Capture the cell that displays the provided text and extract its (x, y) central coordinate. 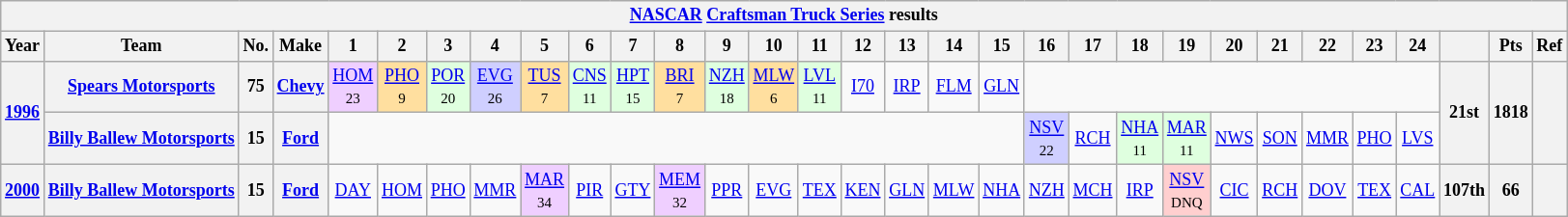
1818 (1511, 112)
13 (907, 46)
CIC (1235, 190)
9 (727, 46)
DAY (354, 190)
BRI7 (680, 87)
MLW6 (773, 87)
POR20 (448, 87)
LVL11 (819, 87)
14 (953, 46)
MCH (1093, 190)
SON (1280, 139)
Ref (1550, 46)
Spears Motorsports (141, 87)
21st (1465, 112)
I70 (863, 87)
Chevy (300, 87)
17 (1093, 46)
HPT15 (633, 87)
10 (773, 46)
LVS (1418, 139)
12 (863, 46)
NSV22 (1046, 139)
NSVDNQ (1187, 190)
23 (1374, 46)
MAR34 (545, 190)
1 (354, 46)
1996 (23, 112)
EVG (773, 190)
PIR (589, 190)
KEN (863, 190)
GTY (633, 190)
107th (1465, 190)
CAL (1418, 190)
HOM23 (354, 87)
CNS11 (589, 87)
NASCAR Craftsman Truck Series results (784, 15)
NHA11 (1140, 139)
MLW (953, 190)
2 (402, 46)
7 (633, 46)
75 (255, 87)
19 (1187, 46)
No. (255, 46)
MEM32 (680, 190)
20 (1235, 46)
16 (1046, 46)
2000 (23, 190)
Make (300, 46)
EVG26 (495, 87)
6 (589, 46)
PPR (727, 190)
Year (23, 46)
66 (1511, 190)
NHA (1002, 190)
NZH (1046, 190)
18 (1140, 46)
NZH18 (727, 87)
Team (141, 46)
24 (1418, 46)
3 (448, 46)
5 (545, 46)
TUS7 (545, 87)
Pts (1511, 46)
PHO9 (402, 87)
11 (819, 46)
8 (680, 46)
4 (495, 46)
21 (1280, 46)
DOV (1327, 190)
HOM (402, 190)
22 (1327, 46)
FLM (953, 87)
MAR11 (1187, 139)
NWS (1235, 139)
